Capture the cell that displays the provided text and extract its (x, y) central coordinate. 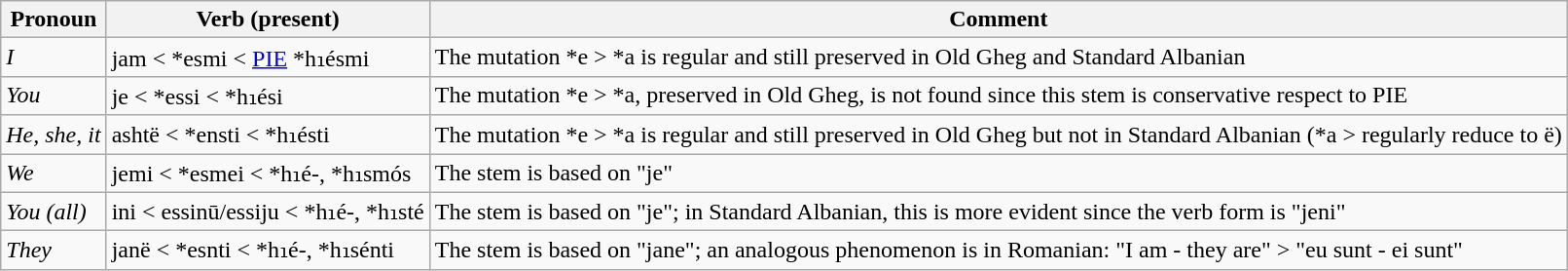
jam < *esmi < PIE *h₁ésmi (268, 58)
janë < *esnti < *h₁é-, *h₁sénti (268, 251)
I (54, 58)
You (54, 96)
You (all) (54, 212)
The stem is based on "je"; in Standard Albanian, this is more evident since the verb form is "jeni" (999, 212)
They (54, 251)
We (54, 174)
ini < essinū/essiju < *h₁é-, *h₁sté (268, 212)
The stem is based on "jane"; an analogous phenomenon is in Romanian: "I am - they are" > "eu sunt - ei sunt" (999, 251)
The stem is based on "je" (999, 174)
jemi < *esmei < *h₁é-, *h₁smós (268, 174)
The mutation *e > *a is regular and still preserved in Old Gheg and Standard Albanian (999, 58)
Pronoun (54, 19)
je < *essi < *h₁ési (268, 96)
Comment (999, 19)
He, she, it (54, 135)
The mutation *e > *a is regular and still preserved in Old Gheg but not in Standard Albanian (*a > regularly reduce to ë) (999, 135)
The mutation *e > *a, preserved in Old Gheg, is not found since this stem is conservative respect to PIE (999, 96)
ashtë < *ensti < *h₁ésti (268, 135)
Verb (present) (268, 19)
